Extract the (x, y) coordinate from the center of the cell holding the provided text.  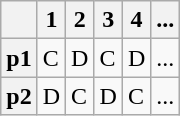
p1 (19, 58)
1 (51, 20)
p2 (19, 96)
4 (136, 20)
3 (108, 20)
2 (80, 20)
